Identify which cell holds the provided text, then report its [x, y] central coordinate. 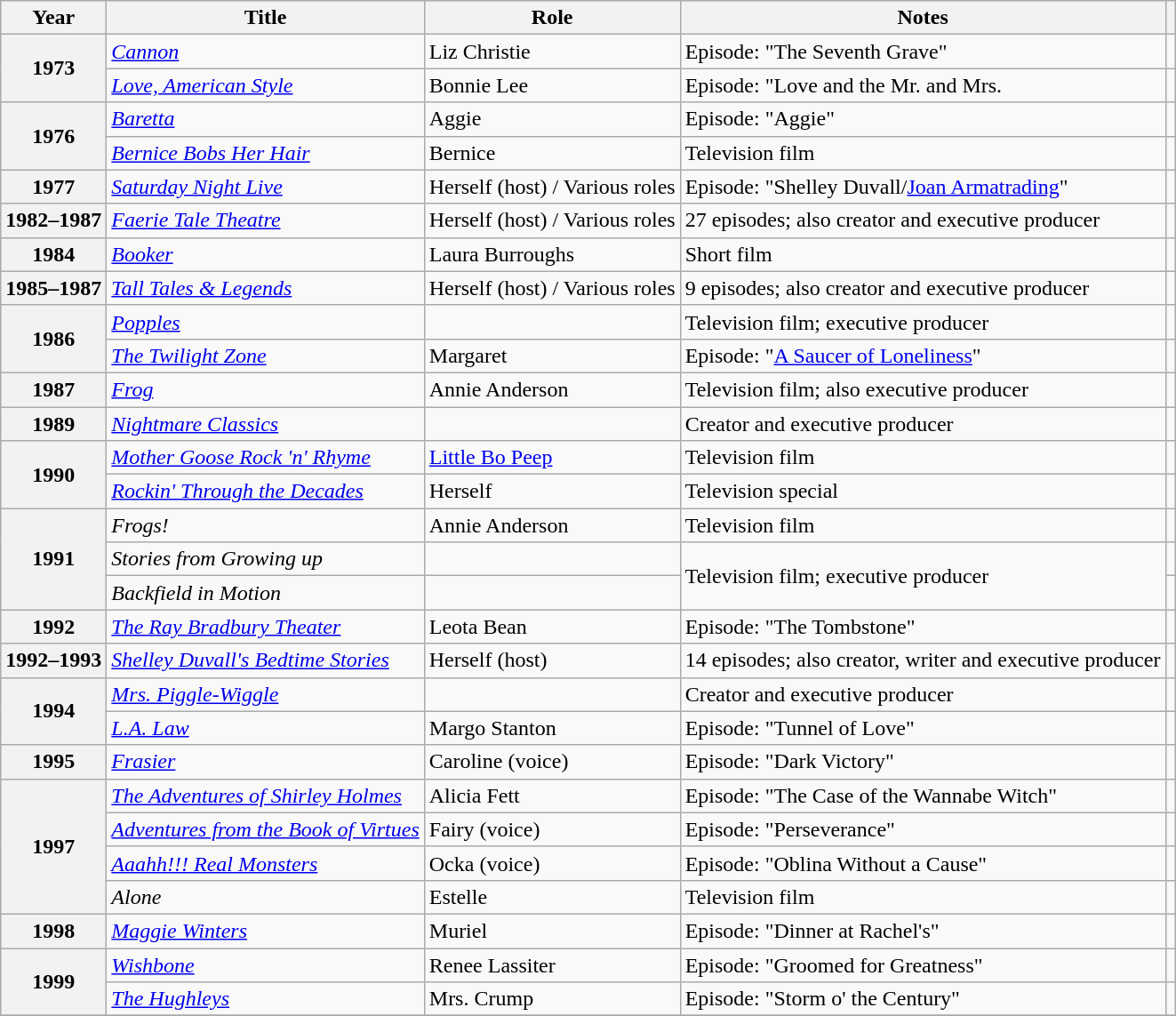
1987 [53, 389]
1994 [53, 711]
Herself (host) [552, 660]
Frasier [265, 762]
Aaahh!!! Real Monsters [265, 863]
Bonnie Lee [552, 85]
The Adventures of Shirley Holmes [265, 796]
Mother Goose Rock 'n' Rhyme [265, 458]
1992–1993 [53, 660]
1973 [53, 68]
1997 [53, 846]
Adventures from the Book of Virtues [265, 829]
14 episodes; also creator, writer and executive producer [923, 660]
Cannon [265, 52]
Booker [265, 254]
Episode: "Shelley Duvall/Joan Armatrading" [923, 187]
Margaret [552, 356]
Wishbone [265, 964]
Rockin' Through the Decades [265, 492]
Renee Lassiter [552, 964]
1989 [53, 424]
Notes [923, 18]
Episode: "The Case of the Wannabe Witch" [923, 796]
Saturday Night Live [265, 187]
1977 [53, 187]
The Twilight Zone [265, 356]
Episode: "The Tombstone" [923, 627]
Episode: "A Saucer of Loneliness" [923, 356]
Muriel [552, 931]
The Hughleys [265, 999]
1985–1987 [53, 288]
Bernice [552, 153]
Leota Bean [552, 627]
Bernice Bobs Her Hair [265, 153]
Backfield in Motion [265, 593]
Role [552, 18]
Television film; also executive producer [923, 389]
Episode: "Groomed for Greatness" [923, 964]
Short film [923, 254]
1992 [53, 627]
1990 [53, 475]
L.A. Law [265, 728]
1991 [53, 559]
Estelle [552, 897]
Episode: "Storm o' the Century" [923, 999]
1999 [53, 981]
Popples [265, 322]
1982–1987 [53, 220]
Shelley Duvall's Bedtime Stories [265, 660]
Alone [265, 897]
1998 [53, 931]
1986 [53, 339]
Episode: "The Seventh Grave" [923, 52]
27 episodes; also creator and executive producer [923, 220]
Frogs! [265, 525]
Herself [552, 492]
Ocka (voice) [552, 863]
Love, American Style [265, 85]
Episode: "Oblina Without a Cause" [923, 863]
1995 [53, 762]
Tall Tales & Legends [265, 288]
Baretta [265, 119]
Fairy (voice) [552, 829]
Nightmare Classics [265, 424]
Alicia Fett [552, 796]
1984 [53, 254]
Year [53, 18]
Stories from Growing up [265, 559]
Mrs. Piggle-Wiggle [265, 694]
1976 [53, 136]
Aggie [552, 119]
Margo Stanton [552, 728]
Faerie Tale Theatre [265, 220]
Episode: "Dinner at Rachel's" [923, 931]
Episode: "Tunnel of Love" [923, 728]
Episode: "Perseverance" [923, 829]
Caroline (voice) [552, 762]
Laura Burroughs [552, 254]
Mrs. Crump [552, 999]
9 episodes; also creator and executive producer [923, 288]
Little Bo Peep [552, 458]
The Ray Bradbury Theater [265, 627]
Frog [265, 389]
Episode: "Aggie" [923, 119]
Television special [923, 492]
Liz Christie [552, 52]
Episode: "Dark Victory" [923, 762]
Episode: "Love and the Mr. and Mrs. [923, 85]
Title [265, 18]
Maggie Winters [265, 931]
